Detect which cell encompasses the target text, then output its (x, y) center coordinate. 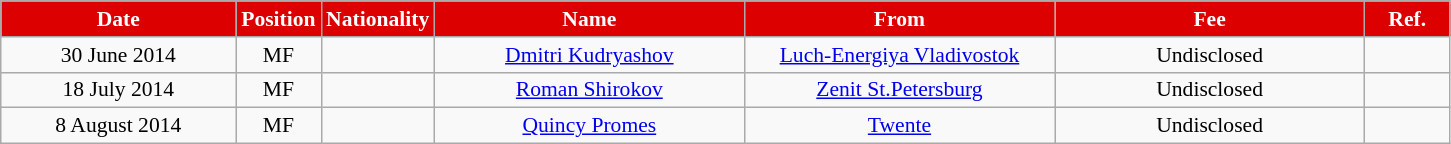
Twente (899, 126)
Quincy Promes (589, 126)
Roman Shirokov (589, 90)
18 July 2014 (118, 90)
Nationality (378, 19)
Luch-Energiya Vladivostok (899, 55)
Position (278, 19)
Date (118, 19)
Zenit St.Petersburg (899, 90)
From (899, 19)
8 August 2014 (118, 126)
Fee (1210, 19)
30 June 2014 (118, 55)
Name (589, 19)
Dmitri Kudryashov (589, 55)
Ref. (1408, 19)
